Provide the [x, y] coordinate of the cell's center where the given text is located.  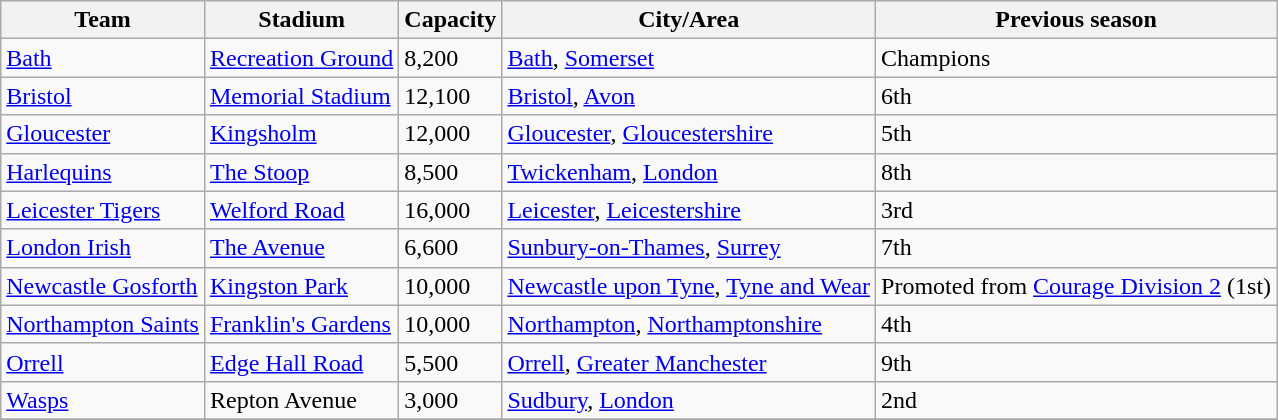
Promoted from Courage Division 2 (1st) [1076, 286]
2nd [1076, 400]
12,100 [450, 96]
8,500 [450, 172]
Leicester Tigers [103, 210]
Northampton Saints [103, 324]
Gloucester, Gloucestershire [689, 134]
7th [1076, 248]
Orrell, Greater Manchester [689, 362]
Wasps [103, 400]
Newcastle Gosforth [103, 286]
3rd [1076, 210]
Stadium [301, 20]
Sudbury, London [689, 400]
Previous season [1076, 20]
Bristol [103, 96]
Capacity [450, 20]
Gloucester [103, 134]
Orrell [103, 362]
4th [1076, 324]
Kingsholm [301, 134]
8,200 [450, 58]
The Stoop [301, 172]
Kingston Park [301, 286]
Northampton, Northamptonshire [689, 324]
5th [1076, 134]
6,600 [450, 248]
Team [103, 20]
3,000 [450, 400]
8th [1076, 172]
Franklin's Gardens [301, 324]
Repton Avenue [301, 400]
5,500 [450, 362]
Harlequins [103, 172]
12,000 [450, 134]
Sunbury-on-Thames, Surrey [689, 248]
16,000 [450, 210]
Recreation Ground [301, 58]
6th [1076, 96]
The Avenue [301, 248]
9th [1076, 362]
Bristol, Avon [689, 96]
Champions [1076, 58]
Bath [103, 58]
Leicester, Leicestershire [689, 210]
Edge Hall Road [301, 362]
Newcastle upon Tyne, Tyne and Wear [689, 286]
Memorial Stadium [301, 96]
City/Area [689, 20]
London Irish [103, 248]
Bath, Somerset [689, 58]
Welford Road [301, 210]
Twickenham, London [689, 172]
